Find where the given text appears and provide that cell's center as (x, y) coordinate. 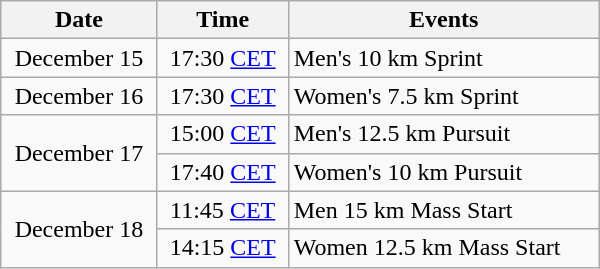
11:45 CET (222, 210)
Time (222, 20)
14:15 CET (222, 248)
Events (444, 20)
17:40 CET (222, 172)
December 15 (79, 58)
Men's 10 km Sprint (444, 58)
Women 12.5 km Mass Start (444, 248)
December 17 (79, 153)
December 18 (79, 229)
Women's 10 km Pursuit (444, 172)
Men 15 km Mass Start (444, 210)
Date (79, 20)
15:00 CET (222, 134)
Women's 7.5 km Sprint (444, 96)
December 16 (79, 96)
Men's 12.5 km Pursuit (444, 134)
